Identify which cell holds the provided text, then report its [x, y] central coordinate. 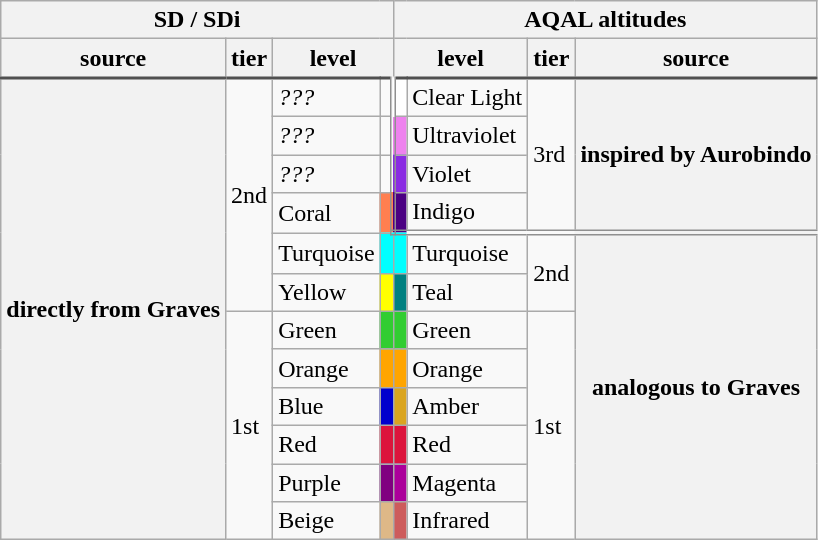
inspired by Aurobindo [696, 156]
Beige [327, 521]
Teal [468, 292]
directly from Graves [114, 309]
3rd [552, 156]
SD / SDi [198, 20]
analogous to Graves [696, 386]
AQAL altitudes [605, 20]
Yellow [327, 292]
Infrared [468, 521]
Clear Light [468, 98]
Blue [327, 406]
Amber [468, 406]
Violet [468, 173]
Coral [327, 213]
Indigo [468, 213]
Magenta [468, 483]
Ultraviolet [468, 135]
Purple [327, 483]
